Provide the [X, Y] coordinate of the cell's center where the given text is located.  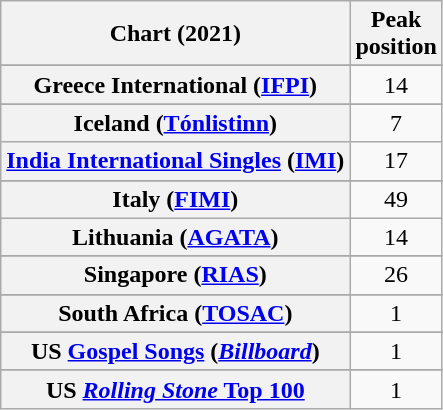
49 [396, 199]
Iceland (Tónlistinn) [176, 123]
South Africa (TOSAC) [176, 313]
7 [396, 123]
US Gospel Songs (Billboard) [176, 351]
Peakposition [396, 34]
Singapore (RIAS) [176, 275]
Lithuania (AGATA) [176, 237]
Chart (2021) [176, 34]
India International Singles (IMI) [176, 161]
Italy (FIMI) [176, 199]
26 [396, 275]
US Rolling Stone Top 100 [176, 389]
17 [396, 161]
Greece International (IFPI) [176, 85]
